Search for the cell housing the specified text and yield its [X, Y] center coordinate. 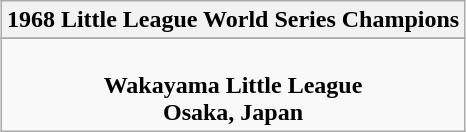
1968 Little League World Series Champions [232, 20]
Wakayama Little LeagueOsaka, Japan [232, 85]
